Detect which cell encompasses the target text, then output its [x, y] center coordinate. 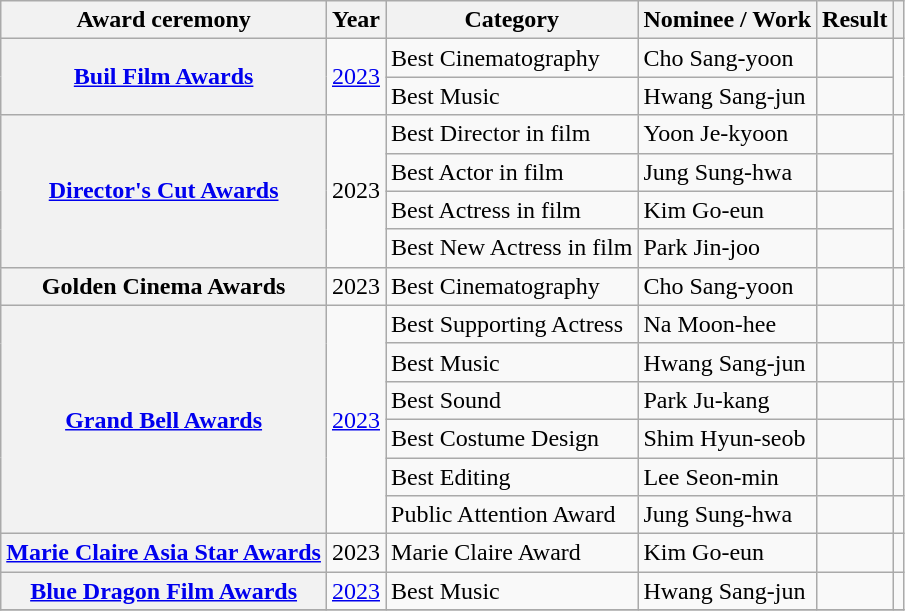
Park Jin-joo [728, 248]
Year [356, 20]
Nominee / Work [728, 20]
Yoon Je-kyoon [728, 134]
Shim Hyun-seob [728, 438]
Best Sound [512, 400]
Public Attention Award [512, 515]
Na Moon-hee [728, 324]
Director's Cut Awards [164, 191]
Best New Actress in film [512, 248]
Best Editing [512, 477]
Best Costume Design [512, 438]
Marie Claire Asia Star Awards [164, 553]
Marie Claire Award [512, 553]
Best Director in film [512, 134]
Golden Cinema Awards [164, 286]
Best Actor in film [512, 172]
Lee Seon-min [728, 477]
Result [855, 20]
Blue Dragon Film Awards [164, 591]
Best Actress in film [512, 210]
Buil Film Awards [164, 77]
Category [512, 20]
Award ceremony [164, 20]
Best Supporting Actress [512, 324]
Grand Bell Awards [164, 419]
Park Ju-kang [728, 400]
